Determine the (X, Y) coordinate at the center of the cell enclosing the given text.  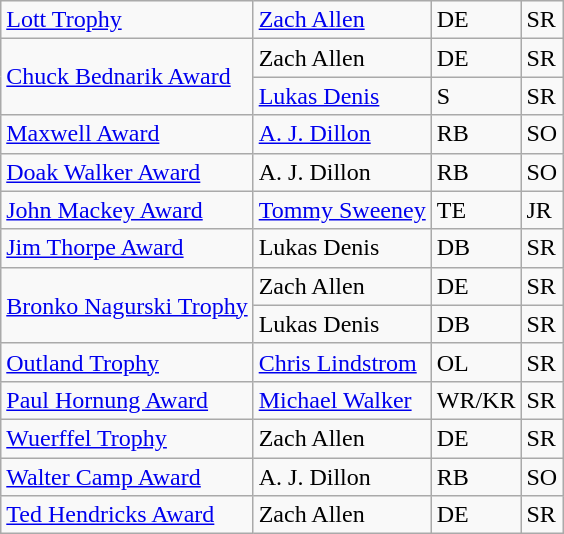
Ted Hendricks Award (127, 515)
WR/KR (476, 400)
S (476, 96)
Doak Walker Award (127, 172)
OL (476, 362)
Lott Trophy (127, 20)
Chris Lindstrom (342, 362)
Chuck Bednarik Award (127, 77)
John Mackey Award (127, 210)
Jim Thorpe Award (127, 248)
Wuerffel Trophy (127, 438)
Bronko Nagurski Trophy (127, 305)
Outland Trophy (127, 362)
Maxwell Award (127, 134)
JR (542, 210)
Walter Camp Award (127, 477)
Paul Hornung Award (127, 400)
TE (476, 210)
Michael Walker (342, 400)
Tommy Sweeney (342, 210)
